Determine the (x, y) coordinate at the center of the cell enclosing the given text.  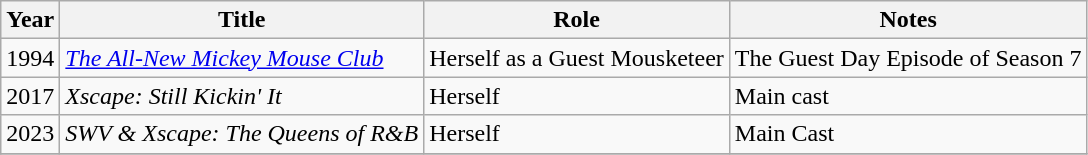
The All-New Mickey Mouse Club (242, 58)
Year (30, 20)
Xscape: Still Kickin' It (242, 96)
Main cast (908, 96)
The Guest Day Episode of Season 7 (908, 58)
2017 (30, 96)
SWV & Xscape: The Queens of R&B (242, 134)
Main Cast (908, 134)
2023 (30, 134)
Title (242, 20)
Herself as a Guest Mousketeer (577, 58)
Notes (908, 20)
Role (577, 20)
1994 (30, 58)
